Locate the cell with the specified text and output its (X, Y) center coordinate. 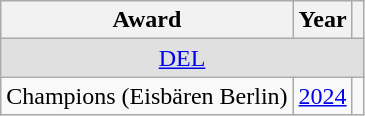
Champions (Eisbären Berlin) (147, 96)
Award (147, 20)
DEL (182, 58)
Year (322, 20)
2024 (322, 96)
